Find where the given text appears and provide that cell's center as [x, y] coordinate. 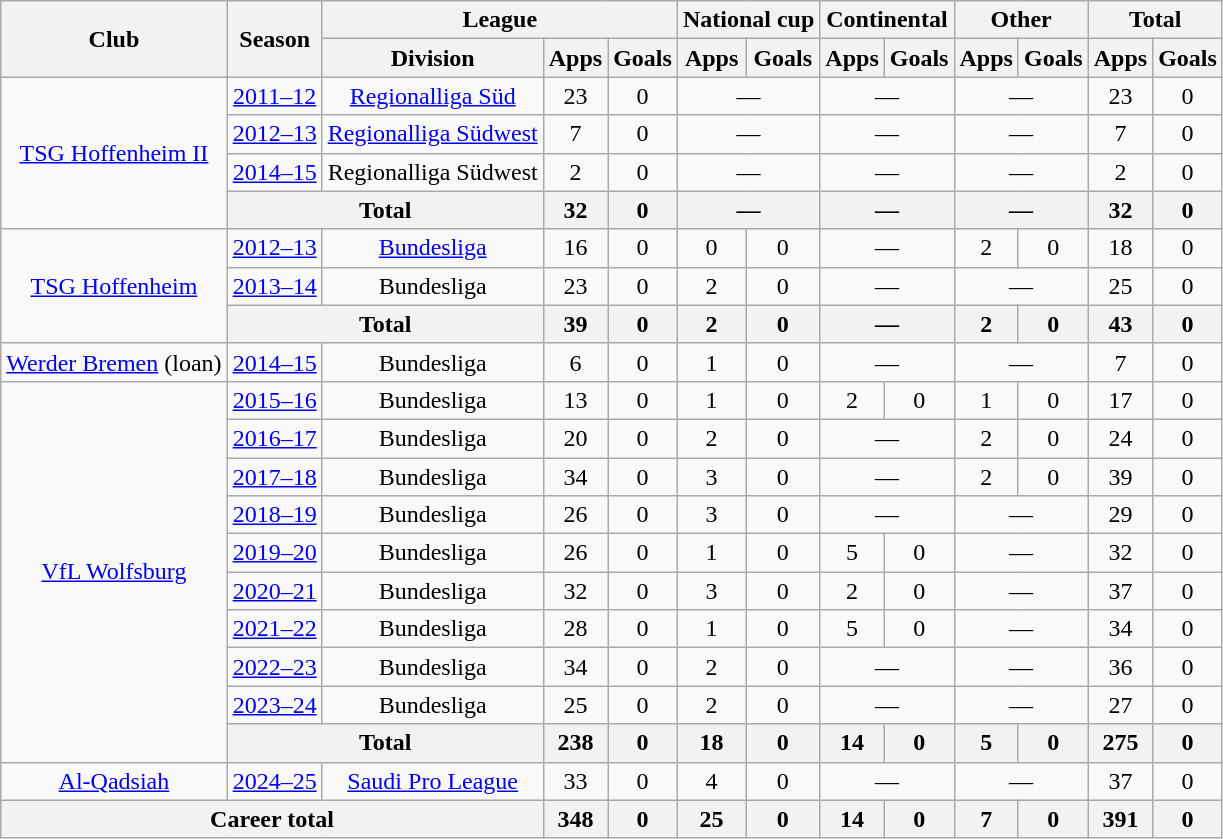
2024–25 [274, 781]
20 [575, 438]
2020–21 [274, 591]
17 [1120, 400]
2019–20 [274, 553]
Club [114, 39]
27 [1120, 705]
2013–14 [274, 286]
2021–22 [274, 629]
4 [711, 781]
33 [575, 781]
Season [274, 39]
Division [432, 58]
29 [1120, 515]
Al-Qadsiah [114, 781]
Continental [887, 20]
Werder Bremen (loan) [114, 362]
Other [1021, 20]
2022–23 [274, 667]
2015–16 [274, 400]
2016–17 [274, 438]
National cup [748, 20]
TSG Hoffenheim [114, 286]
6 [575, 362]
28 [575, 629]
2023–24 [274, 705]
16 [575, 248]
24 [1120, 438]
TSG Hoffenheim II [114, 153]
Saudi Pro League [432, 781]
238 [575, 743]
36 [1120, 667]
League [500, 20]
2017–18 [274, 477]
348 [575, 819]
275 [1120, 743]
13 [575, 400]
2011–12 [274, 96]
43 [1120, 324]
Regionalliga Süd [432, 96]
2018–19 [274, 515]
VfL Wolfsburg [114, 572]
391 [1120, 819]
Career total [272, 819]
